Find where the given text appears and provide that cell's center as (x, y) coordinate. 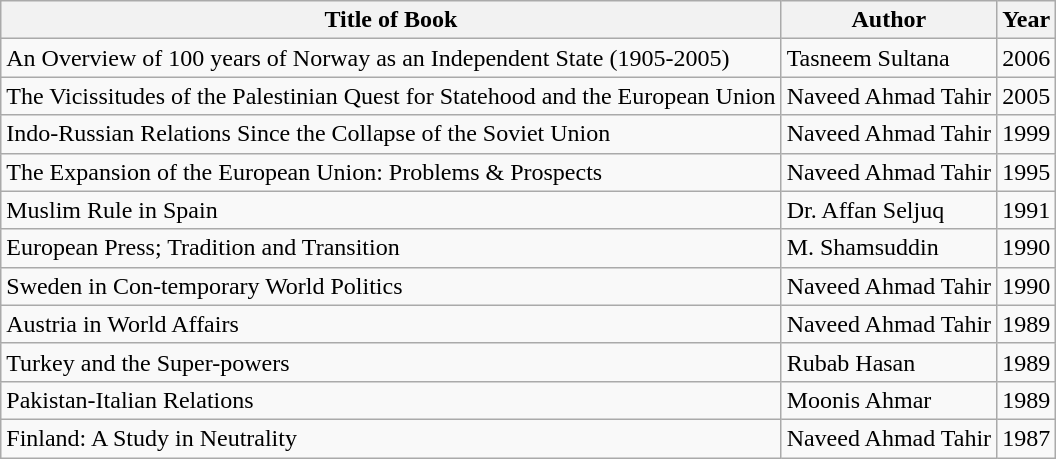
The Vicissitudes of the Palestinian Quest for Statehood and the European Union (391, 96)
2006 (1026, 58)
The Expansion of the European Union: Problems & Prospects (391, 172)
1995 (1026, 172)
Austria in World Affairs (391, 324)
An Overview of 100 years of Norway as an Independent State (1905-2005) (391, 58)
Rubab Hasan (889, 362)
1991 (1026, 210)
Finland: A Study in Neutrality (391, 438)
1987 (1026, 438)
Moonis Ahmar (889, 400)
Indo-Russian Relations Since the Collapse of the Soviet Union (391, 134)
Pakistan-Italian Relations (391, 400)
1999 (1026, 134)
Author (889, 20)
Muslim Rule in Spain (391, 210)
M. Shamsuddin (889, 248)
Turkey and the Super-powers (391, 362)
European Press; Tradition and Transition (391, 248)
Dr. Affan Seljuq (889, 210)
Tasneem Sultana (889, 58)
2005 (1026, 96)
Sweden in Con-temporary World Politics (391, 286)
Year (1026, 20)
Title of Book (391, 20)
